Pinpoint the cell where the given text exists, returning its [X, Y] midpoint coordinate. 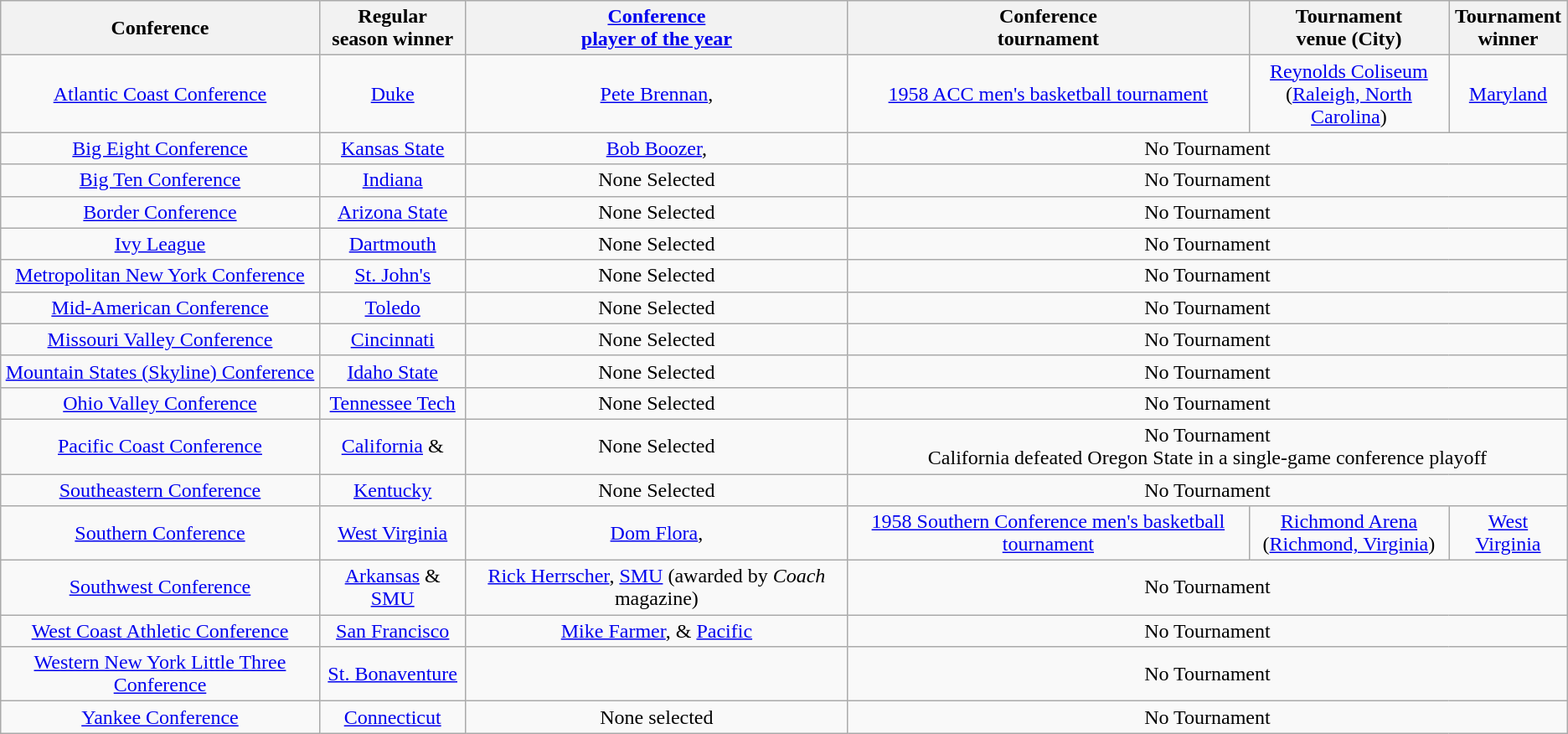
1958 Southern Conference men's basketball tournament [1049, 533]
Regular season winner [392, 28]
Pete Brennan, [657, 94]
Conference player of the year [657, 28]
Rick Herrscher, SMU (awarded by Coach magazine) [657, 588]
Richmond Arena(Richmond, Virginia) [1349, 533]
Big Eight Conference [160, 148]
Southeastern Conference [160, 490]
Bob Boozer, [657, 148]
Southwest Conference [160, 588]
None selected [657, 717]
Western New York Little Three Conference [160, 674]
Toledo [392, 308]
St. John's [392, 276]
Dartmouth [392, 244]
Metropolitan New York Conference [160, 276]
Ohio Valley Conference [160, 403]
West Coast Athletic Conference [160, 631]
Maryland [1509, 94]
Mid-American Conference [160, 308]
Missouri Valley Conference [160, 339]
Tennessee Tech [392, 403]
Cincinnati [392, 339]
Southern Conference [160, 533]
Pacific Coast Conference [160, 446]
San Francisco [392, 631]
Arkansas & SMU [392, 588]
Atlantic Coast Conference [160, 94]
Mountain States (Skyline) Conference [160, 371]
Kentucky [392, 490]
Big Ten Conference [160, 180]
St. Bonaventure [392, 674]
Indiana [392, 180]
Conference [160, 28]
Border Conference [160, 212]
Yankee Conference [160, 717]
California & [392, 446]
Tournament venue (City) [1349, 28]
1958 ACC men's basketball tournament [1049, 94]
No TournamentCalifornia defeated Oregon State in a single-game conference playoff [1208, 446]
Dom Flora, [657, 533]
Tournament winner [1509, 28]
Duke [392, 94]
Mike Farmer, & Pacific [657, 631]
Kansas State [392, 148]
Reynolds Coliseum(Raleigh, North Carolina) [1349, 94]
Idaho State [392, 371]
Ivy League [160, 244]
Connecticut [392, 717]
Arizona State [392, 212]
Conference tournament [1049, 28]
